Extract the (x, y) coordinate from the center of the cell holding the provided text.  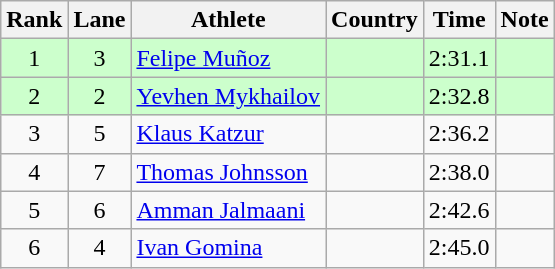
Thomas Johnsson (228, 172)
2:32.8 (459, 96)
Felipe Muñoz (228, 58)
Time (459, 20)
2:38.0 (459, 172)
2:42.6 (459, 210)
Country (375, 20)
Lane (100, 20)
Yevhen Mykhailov (228, 96)
Rank (34, 20)
Ivan Gomina (228, 248)
Amman Jalmaani (228, 210)
Klaus Katzur (228, 134)
2:31.1 (459, 58)
Note (524, 20)
Athlete (228, 20)
1 (34, 58)
7 (100, 172)
2:45.0 (459, 248)
2:36.2 (459, 134)
